Extract the (X, Y) coordinate from the center of the cell holding the provided text.  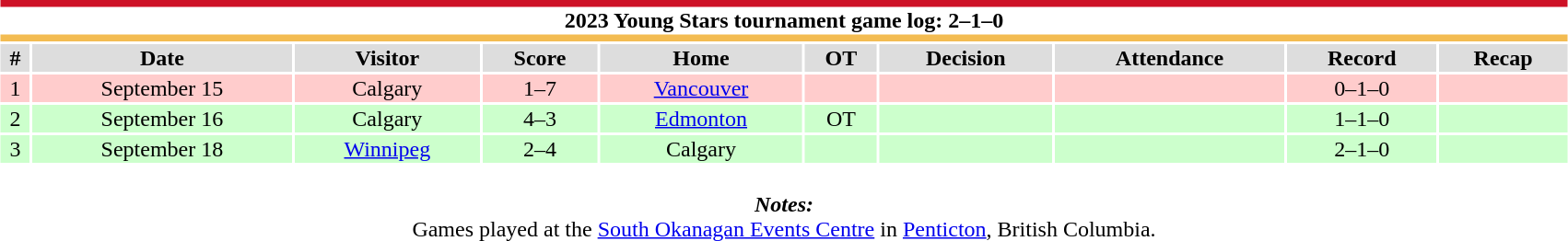
4–3 (540, 119)
Recap (1504, 58)
2–1–0 (1362, 149)
1–7 (540, 88)
0–1–0 (1362, 88)
Date (162, 58)
September 18 (162, 149)
September 15 (162, 88)
Winnipeg (387, 149)
# (15, 58)
2 (15, 119)
1–1–0 (1362, 119)
2023 Young Stars tournament game log: 2–1–0 (784, 20)
Vancouver (701, 88)
Home (701, 58)
1 (15, 88)
Attendance (1169, 58)
Record (1362, 58)
Score (540, 58)
2–4 (540, 149)
Edmonton (701, 119)
Decision (965, 58)
3 (15, 149)
September 16 (162, 119)
Visitor (387, 58)
